Scan for the cell matching the given text and deliver its (X, Y) coordinate at center. 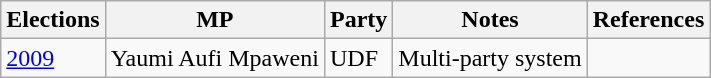
References (648, 20)
Multi-party system (490, 58)
Yaumi Aufi Mpaweni (214, 58)
Notes (490, 20)
UDF (358, 58)
Party (358, 20)
MP (214, 20)
Elections (53, 20)
2009 (53, 58)
